Identify which cell holds the provided text, then report its (X, Y) central coordinate. 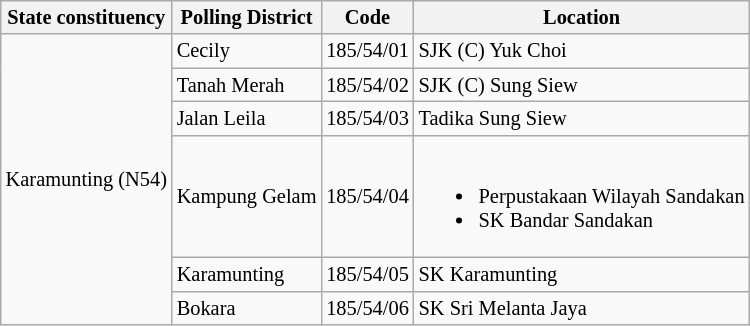
185/54/03 (367, 118)
Perpustakaan Wilayah SandakanSK Bandar Sandakan (582, 196)
Cecily (247, 51)
Tanah Merah (247, 85)
Code (367, 17)
Tadika Sung Siew (582, 118)
Karamunting (247, 274)
Jalan Leila (247, 118)
Location (582, 17)
185/54/04 (367, 196)
SK Sri Melanta Jaya (582, 308)
185/54/02 (367, 85)
SJK (C) Sung Siew (582, 85)
Polling District (247, 17)
185/54/06 (367, 308)
SK Karamunting (582, 274)
185/54/01 (367, 51)
SJK (C) Yuk Choi (582, 51)
Karamunting (N54) (86, 180)
Bokara (247, 308)
State constituency (86, 17)
185/54/05 (367, 274)
Kampung Gelam (247, 196)
